Pinpoint the cell where the given text exists, returning its (X, Y) midpoint coordinate. 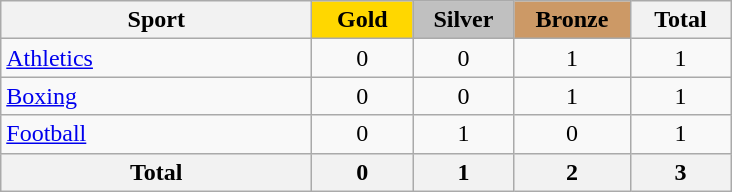
3 (680, 172)
Football (156, 134)
Silver (464, 20)
Sport (156, 20)
Gold (362, 20)
Bronze (572, 20)
Boxing (156, 96)
2 (572, 172)
Athletics (156, 58)
